Determine the (x, y) coordinate at the center of the cell enclosing the given text.  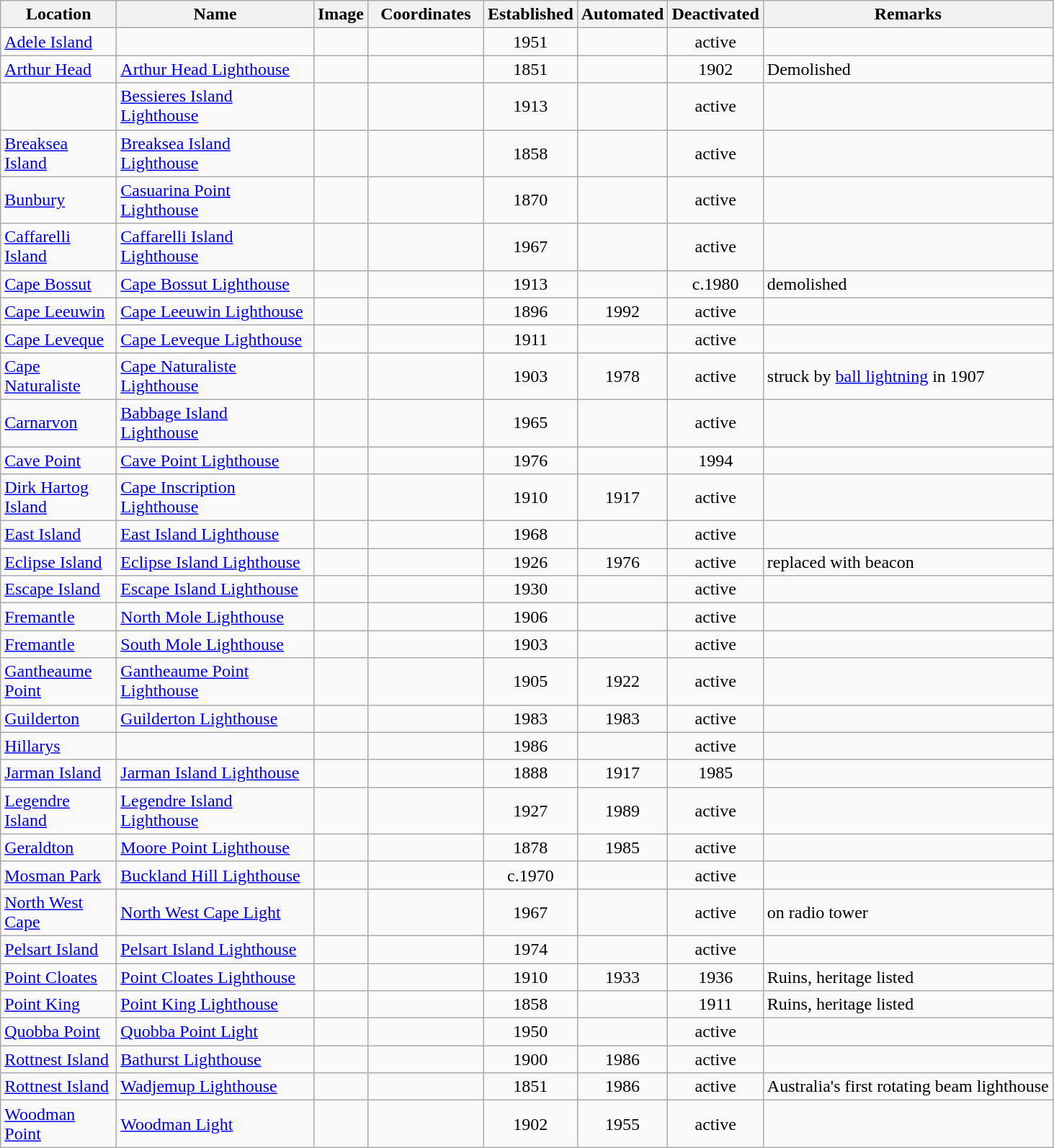
Guilderton Lighthouse (215, 718)
1922 (622, 682)
Established (530, 14)
Cape Naturaliste (59, 376)
Cape Bossut (59, 284)
Cape Naturaliste Lighthouse (215, 376)
Arthur Head (59, 69)
Legendre Island (59, 810)
1994 (715, 460)
South Mole Lighthouse (215, 644)
Guilderton (59, 718)
c.1970 (530, 875)
Babbage Island Lighthouse (215, 422)
Cape Leveque (59, 339)
1927 (530, 810)
Carnarvon (59, 422)
Cape Leeuwin (59, 311)
East Island (59, 535)
1965 (530, 422)
Cape Bossut Lighthouse (215, 284)
Cape Leeuwin Lighthouse (215, 311)
Dirk Hartog Island (59, 497)
Point Cloates Lighthouse (215, 976)
replaced with beacon (908, 562)
Buckland Hill Lighthouse (215, 875)
1974 (530, 949)
Remarks (908, 14)
1930 (530, 589)
Gantheaume Point Lighthouse (215, 682)
Cave Point (59, 460)
North Mole Lighthouse (215, 617)
Geraldton (59, 847)
North West Cape (59, 912)
1936 (715, 976)
Australia's first rotating beam lighthouse (908, 1087)
Name (215, 14)
Escape Island (59, 589)
Demolished (908, 69)
on radio tower (908, 912)
Jarman Island (59, 773)
Casuarina Point Lighthouse (215, 200)
1906 (530, 617)
demolished (908, 284)
Escape Island Lighthouse (215, 589)
Woodman Point (59, 1124)
North West Cape Light (215, 912)
Point King Lighthouse (215, 1005)
Point Cloates (59, 976)
Jarman Island Lighthouse (215, 773)
Pelsart Island (59, 949)
Eclipse Island (59, 562)
1888 (530, 773)
Bunbury (59, 200)
1878 (530, 847)
1900 (530, 1059)
1933 (622, 976)
Caffarelli Island Lighthouse (215, 246)
Cave Point Lighthouse (215, 460)
1951 (530, 42)
1950 (530, 1032)
Cape Inscription Lighthouse (215, 497)
Automated (622, 14)
Arthur Head Lighthouse (215, 69)
1978 (622, 376)
Legendre Island Lighthouse (215, 810)
Coordinates (425, 14)
Caffarelli Island (59, 246)
Moore Point Lighthouse (215, 847)
Woodman Light (215, 1124)
Gantheaume Point (59, 682)
Bessieres Island Lighthouse (215, 107)
Breaksea Island Lighthouse (215, 153)
1989 (622, 810)
1905 (530, 682)
Breaksea Island (59, 153)
Pelsart Island Lighthouse (215, 949)
1926 (530, 562)
Hillarys (59, 746)
Quobba Point Light (215, 1032)
Cape Leveque Lighthouse (215, 339)
Eclipse Island Lighthouse (215, 562)
Point King (59, 1005)
Mosman Park (59, 875)
struck by ball lightning in 1907 (908, 376)
East Island Lighthouse (215, 535)
Deactivated (715, 14)
1955 (622, 1124)
Adele Island (59, 42)
1968 (530, 535)
Bathurst Lighthouse (215, 1059)
1992 (622, 311)
Location (59, 14)
1870 (530, 200)
Image (340, 14)
1896 (530, 311)
Wadjemup Lighthouse (215, 1087)
c.1980 (715, 284)
Quobba Point (59, 1032)
